Provide the [x, y] coordinate of the cell's center where the given text is located.  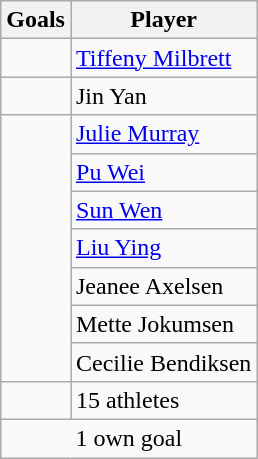
Goals [36, 20]
Julie Murray [163, 134]
Pu Wei [163, 172]
1 own goal [129, 438]
Player [163, 20]
15 athletes [163, 400]
Sun Wen [163, 210]
Liu Ying [163, 248]
Tiffeny Milbrett [163, 58]
Cecilie Bendiksen [163, 362]
Jin Yan [163, 96]
Jeanee Axelsen [163, 286]
Mette Jokumsen [163, 324]
